Capture the cell that displays the provided text and extract its [X, Y] central coordinate. 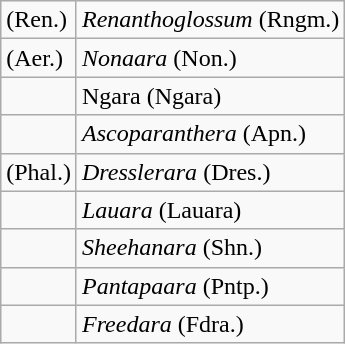
Nonaara (Non.) [210, 58]
Sheehanara (Shn.) [210, 248]
(Phal.) [39, 172]
Dresslerara (Dres.) [210, 172]
(Ren.) [39, 20]
Renanthoglossum (Rngm.) [210, 20]
Lauara (Lauara) [210, 210]
Ngara (Ngara) [210, 96]
Pantapaara (Pntp.) [210, 286]
Freedara (Fdra.) [210, 324]
Ascoparanthera (Apn.) [210, 134]
(Aer.) [39, 58]
